Identify which cell holds the provided text, then report its (X, Y) central coordinate. 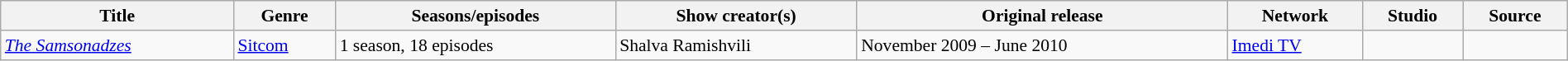
Network (1295, 16)
Genre (284, 16)
Imedi TV (1295, 45)
November 2009 – June 2010 (1042, 45)
Sitcom (284, 45)
1 season, 18 episodes (476, 45)
Shalva Ramishvili (736, 45)
Show creator(s) (736, 16)
Title (117, 16)
Source (1515, 16)
Original release (1042, 16)
The Samsonadzes (117, 45)
Studio (1413, 16)
Seasons/episodes (476, 16)
